Search for the cell housing the specified text and yield its [x, y] center coordinate. 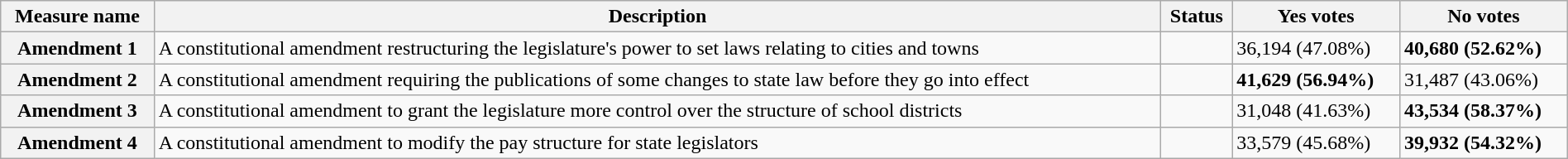
33,579 (45.68%) [1317, 142]
A constitutional amendment restructuring the legislature's power to set laws relating to cities and towns [657, 48]
Amendment 3 [78, 111]
41,629 (56.94%) [1317, 79]
A constitutional amendment to grant the legislature more control over the structure of school districts [657, 111]
Amendment 4 [78, 142]
40,680 (52.62%) [1484, 48]
No votes [1484, 17]
Amendment 2 [78, 79]
Description [657, 17]
31,048 (41.63%) [1317, 111]
43,534 (58.37%) [1484, 111]
Amendment 1 [78, 48]
A constitutional amendment to modify the pay structure for state legislators [657, 142]
39,932 (54.32%) [1484, 142]
A constitutional amendment requiring the publications of some changes to state law before they go into effect [657, 79]
Status [1197, 17]
Yes votes [1317, 17]
Measure name [78, 17]
36,194 (47.08%) [1317, 48]
31,487 (43.06%) [1484, 79]
